Determine the (x, y) coordinate at the center of the cell enclosing the given text.  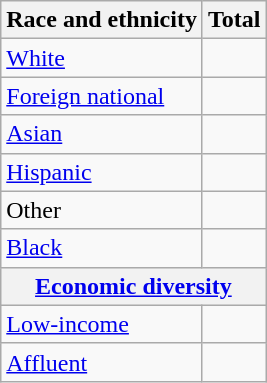
Black (102, 248)
Other (102, 210)
Asian (102, 134)
Foreign national (102, 96)
White (102, 58)
Economic diversity (134, 286)
Affluent (102, 362)
Hispanic (102, 172)
Race and ethnicity (102, 20)
Total (234, 20)
Low-income (102, 324)
